Find where the given text appears and provide that cell's center as (x, y) coordinate. 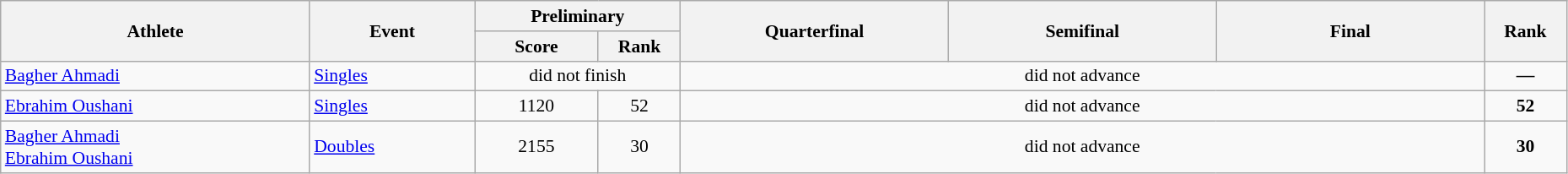
1120 (536, 106)
Semifinal (1082, 30)
Doubles (391, 147)
Ebrahim Oushani (155, 106)
Athlete (155, 30)
2155 (536, 147)
Final (1350, 30)
Score (536, 46)
— (1526, 76)
did not finish (578, 76)
Preliminary (578, 16)
Quarterfinal (815, 30)
Bagher Ahmadi (155, 76)
Bagher AhmadiEbrahim Oushani (155, 147)
Event (391, 30)
